Locate the cell with the specified text and output its [X, Y] center coordinate. 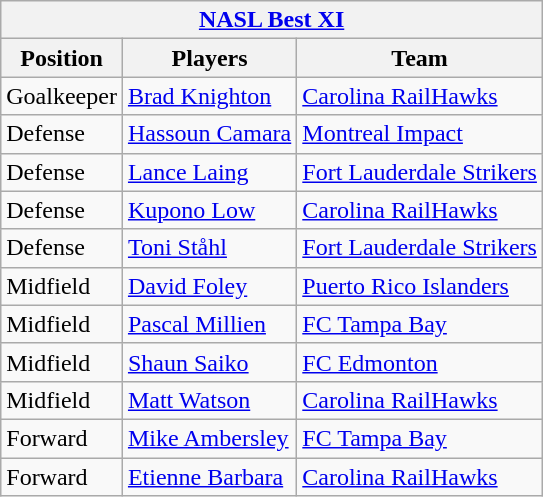
Toni Ståhl [209, 248]
Brad Knighton [209, 96]
David Foley [209, 286]
Goalkeeper [62, 96]
Team [420, 58]
Pascal Millien [209, 324]
FC Edmonton [420, 362]
Kupono Low [209, 210]
Shaun Saiko [209, 362]
Lance Laing [209, 172]
Mike Ambersley [209, 438]
Players [209, 58]
Montreal Impact [420, 134]
Puerto Rico Islanders [420, 286]
Matt Watson [209, 400]
Etienne Barbara [209, 477]
Position [62, 58]
Hassoun Camara [209, 134]
NASL Best XI [272, 20]
